Scan for the cell matching the given text and deliver its (X, Y) coordinate at center. 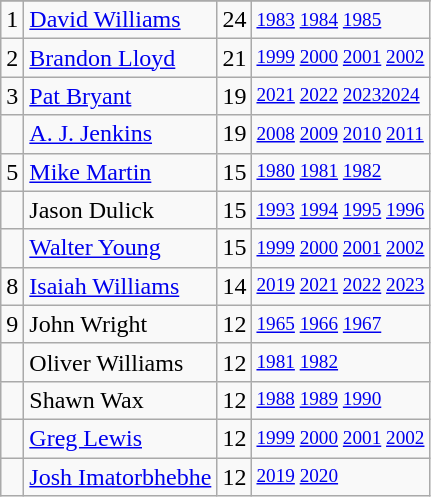
1993 1994 1995 1996 (340, 210)
9 (12, 324)
Isaiah Williams (120, 286)
Josh Imatorbhebhe (120, 477)
John Wright (120, 324)
Walter Young (120, 248)
Greg Lewis (120, 438)
14 (234, 286)
8 (12, 286)
1980 1981 1982 (340, 172)
2 (12, 58)
1 (12, 20)
1988 1989 1990 (340, 400)
2021 2022 20232024 (340, 96)
A. J. Jenkins (120, 134)
21 (234, 58)
Brandon Lloyd (120, 58)
Mike Martin (120, 172)
5 (12, 172)
2019 2021 2022 2023 (340, 286)
Oliver Williams (120, 362)
1981 1982 (340, 362)
1965 1966 1967 (340, 324)
1983 1984 1985 (340, 20)
2019 2020 (340, 477)
3 (12, 96)
David Williams (120, 20)
Jason Dulick (120, 210)
2008 2009 2010 2011 (340, 134)
Pat Bryant (120, 96)
24 (234, 20)
Shawn Wax (120, 400)
